Determine the (x, y) coordinate at the center of the cell enclosing the given text.  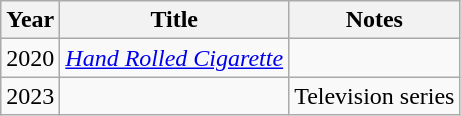
Title (174, 20)
2020 (30, 58)
2023 (30, 96)
Television series (374, 96)
Hand Rolled Cigarette (174, 58)
Notes (374, 20)
Year (30, 20)
